For the text-containing cell, return its midpoint in (X, Y) coordinate format. 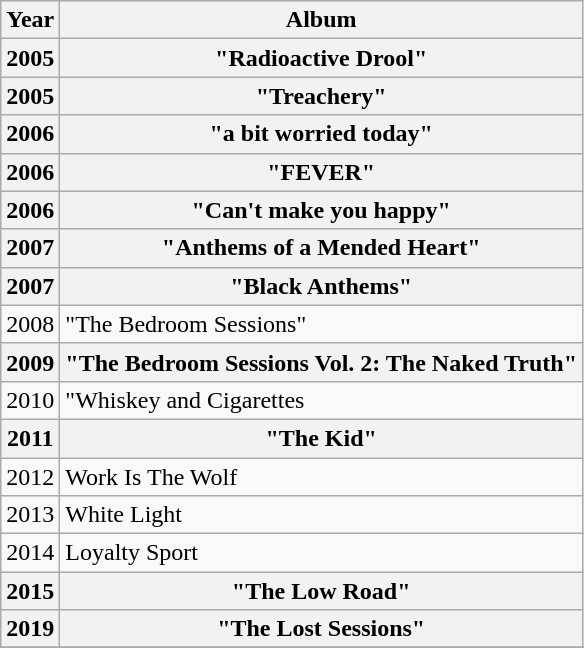
2009 (30, 362)
Year (30, 20)
2013 (30, 515)
"Whiskey and Cigarettes (322, 400)
2008 (30, 324)
2014 (30, 553)
2011 (30, 438)
"Radioactive Drool" (322, 58)
"The Lost Sessions" (322, 629)
"Treachery" (322, 96)
White Light (322, 515)
"FEVER" (322, 172)
2019 (30, 629)
Loyalty Sport (322, 553)
2010 (30, 400)
2015 (30, 591)
"The Low Road" (322, 591)
Album (322, 20)
"The Kid" (322, 438)
"Black Anthems" (322, 286)
"a bit worried today" (322, 134)
2012 (30, 477)
"Can't make you happy" (322, 210)
Work Is The Wolf (322, 477)
"The Bedroom Sessions Vol. 2: The Naked Truth" (322, 362)
"The Bedroom Sessions" (322, 324)
"Anthems of a Mended Heart" (322, 248)
